For the text-containing cell, return its midpoint in (X, Y) coordinate format. 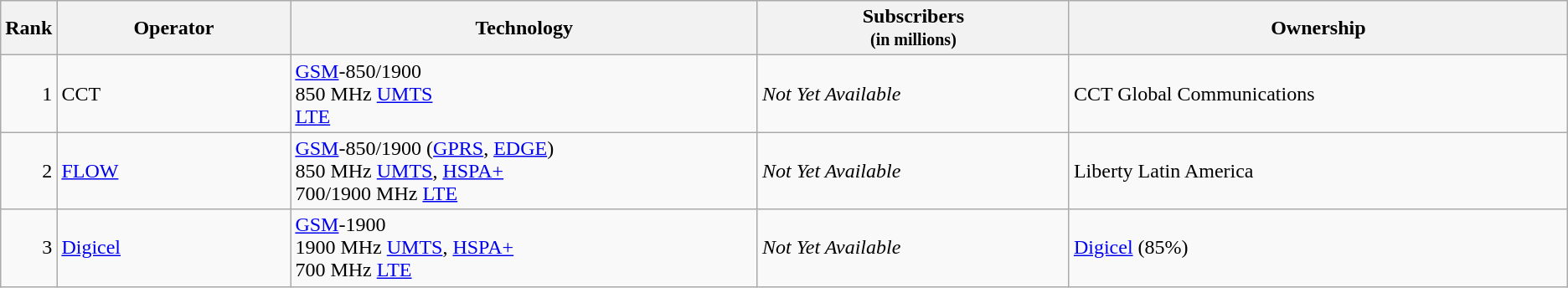
CCT (174, 94)
Digicel (85%) (1318, 248)
Digicel (174, 248)
Operator (174, 28)
Ownership (1318, 28)
Rank (28, 28)
Technology (524, 28)
GSM-850/1900 (GPRS, EDGE)850 MHz UMTS, HSPA+700/1900 MHz LTE (524, 171)
3 (28, 248)
2 (28, 171)
GSM-1900 1900 MHz UMTS, HSPA+700 MHz LTE (524, 248)
GSM-850/1900850 MHz UMTSLTE (524, 94)
Subscribers(in millions) (913, 28)
1 (28, 94)
FLOW (174, 171)
CCT Global Communications (1318, 94)
Liberty Latin America (1318, 171)
